Return the [X, Y] coordinate for the center point of the cell that contains the specified text.  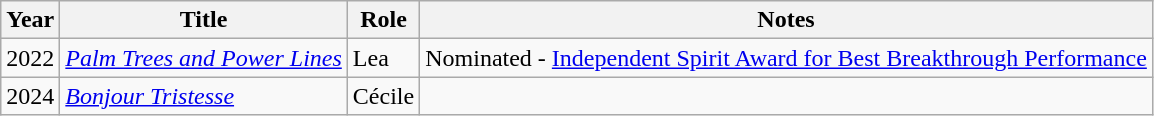
2022 [30, 58]
Palm Trees and Power Lines [204, 58]
Lea [383, 58]
Bonjour Tristesse [204, 96]
Nominated - Independent Spirit Award for Best Breakthrough Performance [786, 58]
Role [383, 20]
Title [204, 20]
Notes [786, 20]
Cécile [383, 96]
Year [30, 20]
2024 [30, 96]
